From the cell containing the given text, extract its center point as [x, y] coordinate. 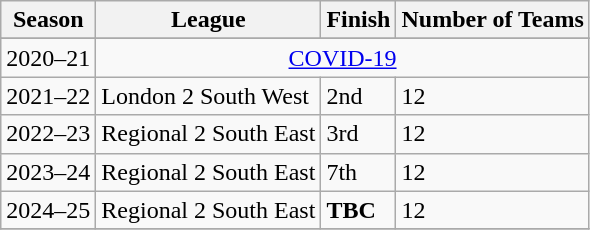
Finish [358, 20]
TBC [358, 210]
3rd [358, 134]
Season [48, 20]
League [208, 20]
2023–24 [48, 172]
COVID-19 [342, 58]
Number of Teams [492, 20]
2022–23 [48, 134]
2024–25 [48, 210]
7th [358, 172]
London 2 South West [208, 96]
2020–21 [48, 58]
2nd [358, 96]
2021–22 [48, 96]
